Find where the given text appears and provide that cell's center as [x, y] coordinate. 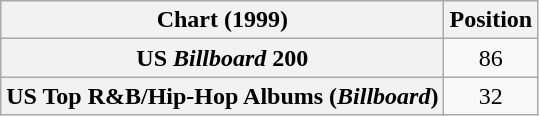
32 [491, 96]
US Billboard 200 [222, 58]
Chart (1999) [222, 20]
US Top R&B/Hip-Hop Albums (Billboard) [222, 96]
86 [491, 58]
Position [491, 20]
